From the cell containing the given text, extract its center point as (x, y) coordinate. 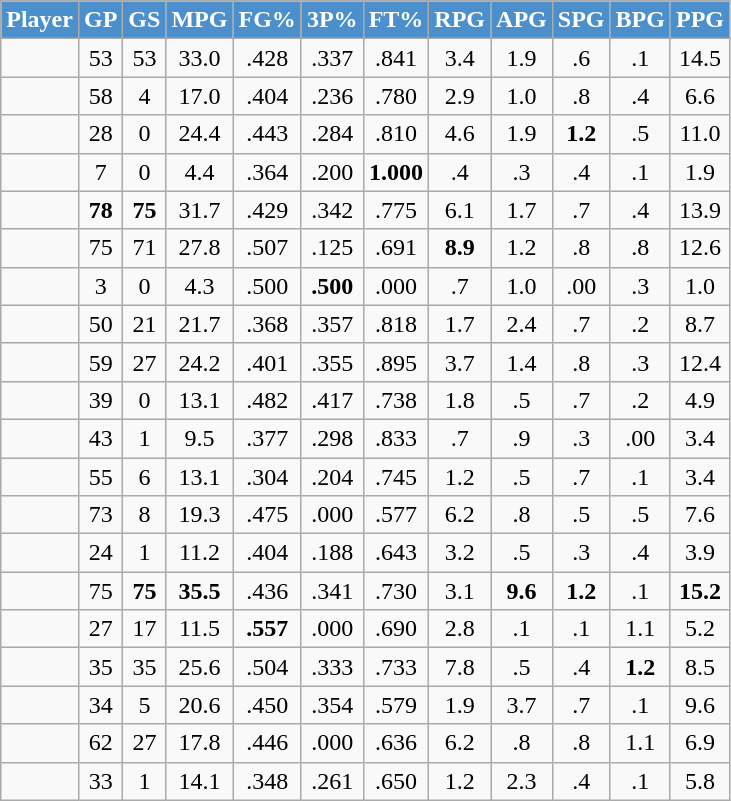
.200 (332, 172)
.780 (396, 96)
1.4 (522, 362)
34 (100, 705)
21.7 (200, 324)
.895 (396, 362)
.354 (332, 705)
8 (144, 515)
.507 (267, 248)
.188 (332, 553)
.775 (396, 210)
.304 (267, 477)
.9 (522, 438)
4.4 (200, 172)
62 (100, 743)
.298 (332, 438)
.482 (267, 400)
.401 (267, 362)
58 (100, 96)
50 (100, 324)
.333 (332, 667)
71 (144, 248)
73 (100, 515)
1.8 (460, 400)
.348 (267, 781)
Player (40, 20)
11.0 (700, 134)
.428 (267, 58)
.342 (332, 210)
4.9 (700, 400)
SPG (581, 20)
24.4 (200, 134)
12.6 (700, 248)
.337 (332, 58)
6.6 (700, 96)
78 (100, 210)
.377 (267, 438)
.730 (396, 591)
6 (144, 477)
21 (144, 324)
.443 (267, 134)
.810 (396, 134)
.357 (332, 324)
4.6 (460, 134)
3.9 (700, 553)
.579 (396, 705)
14.1 (200, 781)
GS (144, 20)
.261 (332, 781)
.691 (396, 248)
FG% (267, 20)
39 (100, 400)
17 (144, 629)
4 (144, 96)
7.6 (700, 515)
2.9 (460, 96)
6.9 (700, 743)
.690 (396, 629)
.475 (267, 515)
.446 (267, 743)
.557 (267, 629)
.738 (396, 400)
GP (100, 20)
.6 (581, 58)
.236 (332, 96)
11.2 (200, 553)
55 (100, 477)
1.000 (396, 172)
33.0 (200, 58)
13.9 (700, 210)
.504 (267, 667)
2.4 (522, 324)
11.5 (200, 629)
.204 (332, 477)
2.8 (460, 629)
8.9 (460, 248)
12.4 (700, 362)
PPG (700, 20)
.833 (396, 438)
.341 (332, 591)
5.2 (700, 629)
3.2 (460, 553)
MPG (200, 20)
.643 (396, 553)
43 (100, 438)
.733 (396, 667)
5 (144, 705)
.450 (267, 705)
3 (100, 286)
.745 (396, 477)
19.3 (200, 515)
59 (100, 362)
BPG (640, 20)
28 (100, 134)
3.1 (460, 591)
24 (100, 553)
.368 (267, 324)
15.2 (700, 591)
RPG (460, 20)
20.6 (200, 705)
.284 (332, 134)
5.8 (700, 781)
17.0 (200, 96)
4.3 (200, 286)
.364 (267, 172)
3P% (332, 20)
APG (522, 20)
.355 (332, 362)
.429 (267, 210)
9.5 (200, 438)
6.1 (460, 210)
.417 (332, 400)
8.7 (700, 324)
8.5 (700, 667)
.841 (396, 58)
33 (100, 781)
35.5 (200, 591)
7.8 (460, 667)
.636 (396, 743)
17.8 (200, 743)
.125 (332, 248)
24.2 (200, 362)
7 (100, 172)
.650 (396, 781)
.818 (396, 324)
.577 (396, 515)
31.7 (200, 210)
2.3 (522, 781)
.436 (267, 591)
27.8 (200, 248)
14.5 (700, 58)
FT% (396, 20)
25.6 (200, 667)
